Extract the [X, Y] coordinate from the center of the cell holding the provided text.  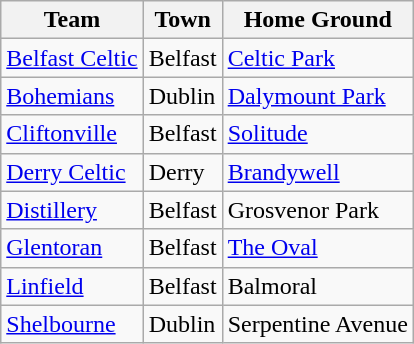
Linfield [72, 286]
Derry Celtic [72, 172]
Shelbourne [72, 324]
Bohemians [72, 96]
Cliftonville [72, 134]
Serpentine Avenue [318, 324]
Celtic Park [318, 58]
Brandywell [318, 172]
The Oval [318, 248]
Town [182, 20]
Balmoral [318, 286]
Home Ground [318, 20]
Glentoran [72, 248]
Team [72, 20]
Derry [182, 172]
Distillery [72, 210]
Solitude [318, 134]
Dalymount Park [318, 96]
Grosvenor Park [318, 210]
Belfast Celtic [72, 58]
